From the cell containing the given text, extract its center point as (x, y) coordinate. 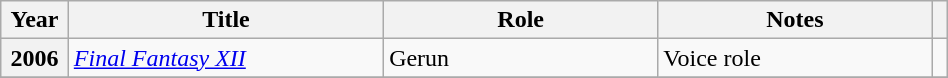
Notes (795, 20)
Voice role (795, 58)
Title (226, 20)
2006 (35, 58)
Final Fantasy XII (226, 58)
Role (521, 20)
Gerun (521, 58)
Year (35, 20)
